For the text-containing cell, return its midpoint in [x, y] coordinate format. 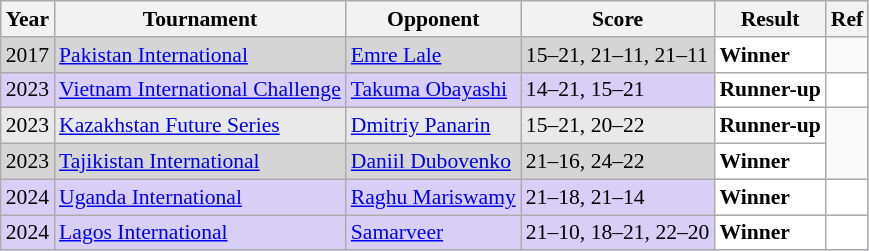
Uganda International [200, 197]
15–21, 20–22 [618, 126]
21–18, 21–14 [618, 197]
14–21, 15–21 [618, 90]
Pakistan International [200, 55]
Result [770, 19]
Takuma Obayashi [434, 90]
Lagos International [200, 233]
Kazakhstan Future Series [200, 126]
Daniil Dubovenko [434, 162]
15–21, 21–11, 21–11 [618, 55]
Emre Lale [434, 55]
21–10, 18–21, 22–20 [618, 233]
Samarveer [434, 233]
Vietnam International Challenge [200, 90]
Tajikistan International [200, 162]
2017 [28, 55]
Score [618, 19]
Raghu Mariswamy [434, 197]
Dmitriy Panarin [434, 126]
Tournament [200, 19]
Year [28, 19]
Ref [847, 19]
21–16, 24–22 [618, 162]
Opponent [434, 19]
